Provide the [X, Y] coordinate of the cell's center where the given text is located.  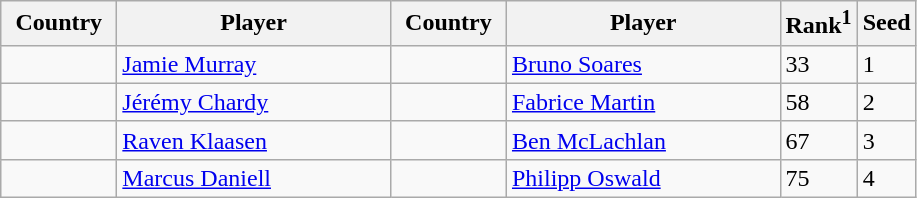
75 [818, 178]
Jamie Murray [254, 64]
3 [886, 140]
33 [818, 64]
4 [886, 178]
Raven Klaasen [254, 140]
58 [818, 102]
Jérémy Chardy [254, 102]
Philipp Oswald [643, 178]
Marcus Daniell [254, 178]
Seed [886, 24]
1 [886, 64]
67 [818, 140]
Rank1 [818, 24]
Bruno Soares [643, 64]
Ben McLachlan [643, 140]
Fabrice Martin [643, 102]
2 [886, 102]
